Extract the (X, Y) coordinate from the center of the cell holding the provided text.  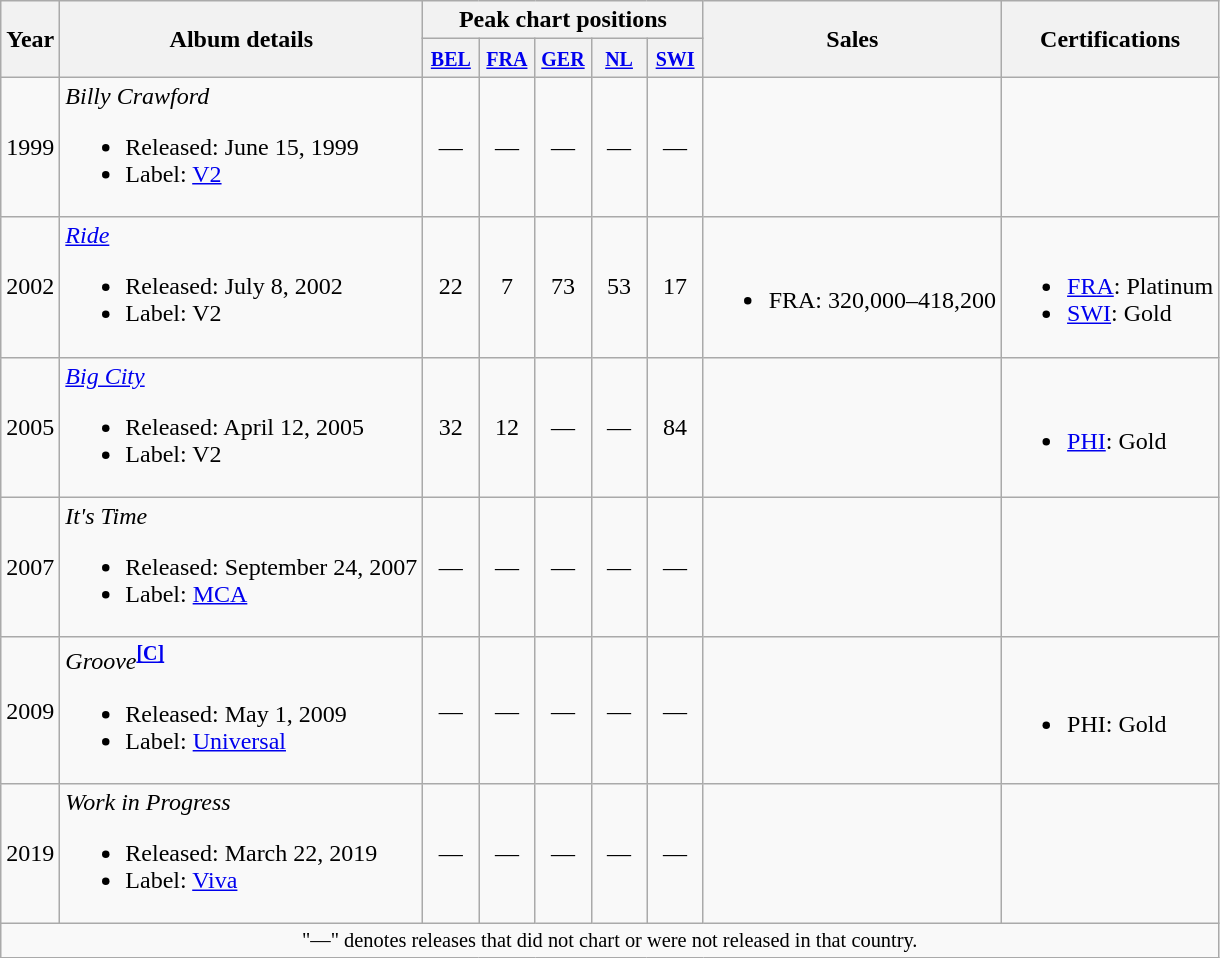
Big CityReleased: April 12, 2005Label: V2 (242, 427)
2005 (30, 427)
53 (619, 287)
It's TimeReleased: September 24, 2007Label: MCA (242, 567)
22 (451, 287)
2002 (30, 287)
7 (507, 287)
Album details (242, 39)
84 (675, 427)
12 (507, 427)
2009 (30, 710)
FRA: 320,000–418,200 (852, 287)
RideReleased: July 8, 2002Label: V2 (242, 287)
2007 (30, 567)
SWI (675, 58)
Billy CrawfordReleased: June 15, 1999Label: V2 (242, 147)
Peak chart positions (563, 20)
Year (30, 39)
FRA: PlatinumSWI: Gold (1110, 287)
32 (451, 427)
Sales (852, 39)
Certifications (1110, 39)
17 (675, 287)
BEL (451, 58)
Work in ProgressReleased: March 22, 2019Label: Viva (242, 854)
FRA (507, 58)
"—" denotes releases that did not chart or were not released in that country. (610, 941)
2019 (30, 854)
NL (619, 58)
Groove[C]Released: May 1, 2009Label: Universal (242, 710)
73 (563, 287)
GER (563, 58)
1999 (30, 147)
